Capture the cell that displays the provided text and extract its (X, Y) central coordinate. 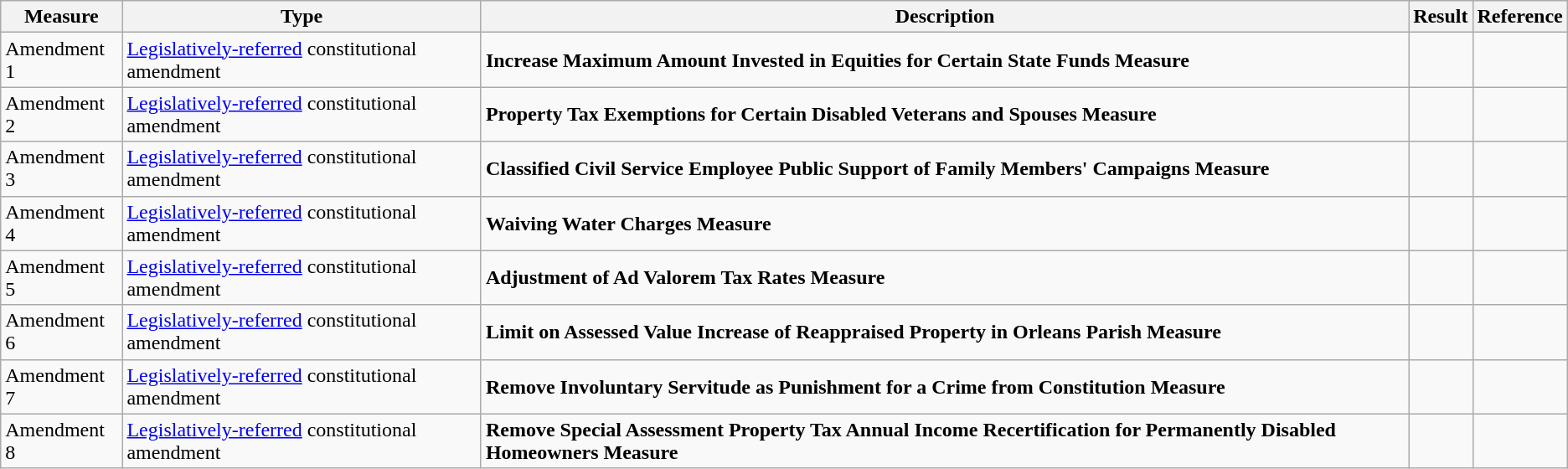
Amendment 8 (62, 441)
Property Tax Exemptions for Certain Disabled Veterans and Spouses Measure (945, 114)
Waiving Water Charges Measure (945, 223)
Amendment 3 (62, 169)
Reference (1519, 17)
Result (1441, 17)
Amendment 2 (62, 114)
Amendment 4 (62, 223)
Amendment 6 (62, 332)
Description (945, 17)
Type (302, 17)
Classified Civil Service Employee Public Support of Family Members' Campaigns Measure (945, 169)
Amendment 5 (62, 278)
Remove Special Assessment Property Tax Annual Income Recertification for Permanently Disabled Homeowners Measure (945, 441)
Increase Maximum Amount Invested in Equities for Certain State Funds Measure (945, 60)
Limit on Assessed Value Increase of Reappraised Property in Orleans Parish Measure (945, 332)
Measure (62, 17)
Amendment 1 (62, 60)
Remove Involuntary Servitude as Punishment for a Crime from Constitution Measure (945, 387)
Amendment 7 (62, 387)
Adjustment of Ad Valorem Tax Rates Measure (945, 278)
